Pinpoint the cell where the given text exists, returning its (X, Y) midpoint coordinate. 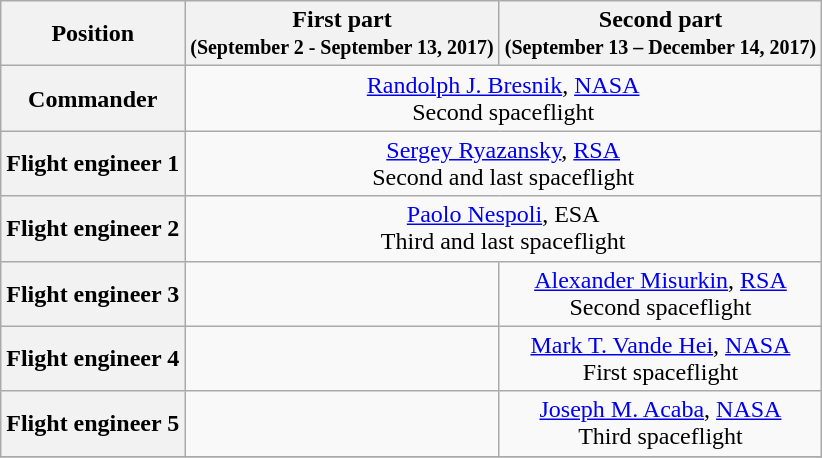
Alexander Misurkin, RSASecond spaceflight (660, 294)
Flight engineer 1 (93, 164)
Sergey Ryazansky, RSASecond and last spaceflight (504, 164)
Mark T. Vande Hei, NASAFirst spaceflight (660, 358)
Flight engineer 2 (93, 228)
First part(September 2 - September 13, 2017) (342, 34)
Flight engineer 5 (93, 424)
Joseph M. Acaba, NASAThird spaceflight (660, 424)
Second part(September 13 – December 14, 2017) (660, 34)
Randolph J. Bresnik, NASASecond spaceflight (504, 98)
Position (93, 34)
Flight engineer 4 (93, 358)
Paolo Nespoli, ESAThird and last spaceflight (504, 228)
Flight engineer 3 (93, 294)
Commander (93, 98)
